Search for the cell housing the specified text and yield its (X, Y) center coordinate. 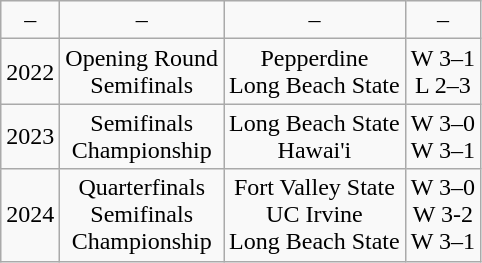
Fort Valley StateUC IrvineLong Beach State (315, 215)
2023 (30, 136)
2024 (30, 215)
Opening Round Semifinals (142, 72)
Long Beach State Hawai'i (315, 136)
2022 (30, 72)
QuarterfinalsSemifinalsChampionship (142, 215)
W 3–0W 3-2W 3–1 (442, 215)
SemifinalsChampionship (142, 136)
Pepperdine Long Beach State (315, 72)
W 3–1L 2–3 (442, 72)
W 3–0W 3–1 (442, 136)
